Detect which cell encompasses the target text, then output its (x, y) center coordinate. 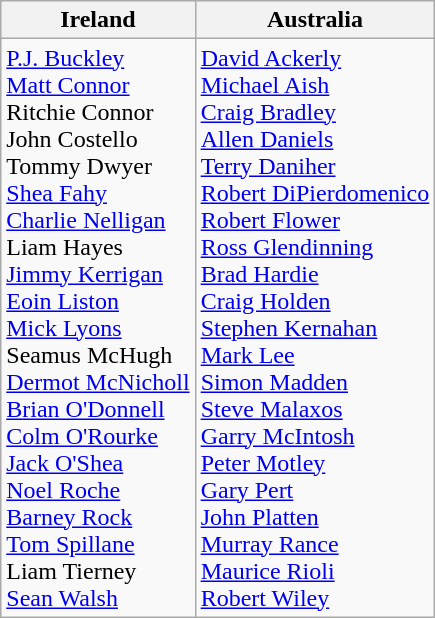
Ireland (98, 20)
Australia (315, 20)
